From the cell containing the given text, extract its center point as [X, Y] coordinate. 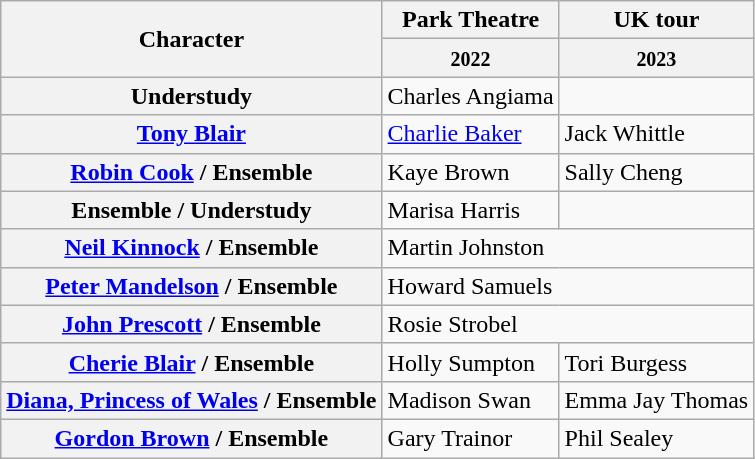
Jack Whittle [656, 134]
Phil Sealey [656, 438]
Neil Kinnock / Ensemble [192, 248]
Ensemble / Understudy [192, 210]
Martin Johnston [568, 248]
Howard Samuels [568, 286]
Robin Cook / Ensemble [192, 172]
Sally Cheng [656, 172]
Gary Trainor [470, 438]
Madison Swan [470, 400]
Understudy [192, 96]
UK tour [656, 20]
John Prescott / Ensemble [192, 324]
Diana, Princess of Wales / Ensemble [192, 400]
Park Theatre [470, 20]
Marisa Harris [470, 210]
Rosie Strobel [568, 324]
Emma Jay Thomas [656, 400]
Holly Sumpton [470, 362]
Cherie Blair / Ensemble [192, 362]
Tori Burgess [656, 362]
Peter Mandelson / Ensemble [192, 286]
Charlie Baker [470, 134]
Character [192, 39]
2023 [656, 58]
Charles Angiama [470, 96]
Gordon Brown / Ensemble [192, 438]
Tony Blair [192, 134]
Kaye Brown [470, 172]
2022 [470, 58]
